Detect which cell encompasses the target text, then output its [X, Y] center coordinate. 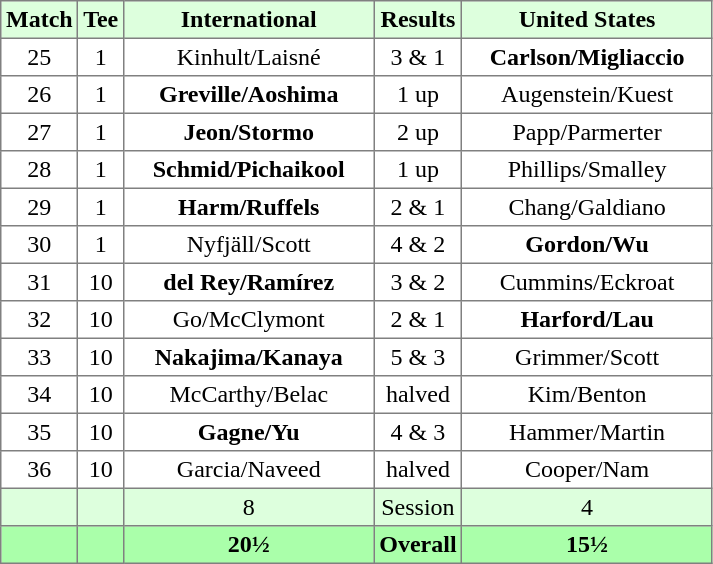
Carlson/Migliaccio [587, 57]
International [249, 20]
32 [40, 320]
Results [418, 20]
35 [40, 432]
Go/McClymont [249, 320]
30 [40, 245]
United States [587, 20]
Schmid/Pichaikool [249, 170]
Garcia/Naveed [249, 470]
4 & 2 [418, 245]
5 & 3 [418, 357]
4 [587, 507]
29 [40, 207]
Tee [101, 20]
Kinhult/Laisné [249, 57]
Phillips/Smalley [587, 170]
Nakajima/Kanaya [249, 357]
Augenstein/Kuest [587, 95]
Harford/Lau [587, 320]
20½ [249, 545]
28 [40, 170]
31 [40, 282]
3 & 1 [418, 57]
Overall [418, 545]
del Rey/Ramírez [249, 282]
Session [418, 507]
4 & 3 [418, 432]
26 [40, 95]
Jeon/Stormo [249, 132]
27 [40, 132]
Gordon/Wu [587, 245]
Nyfjäll/Scott [249, 245]
Cooper/Nam [587, 470]
Cummins/Eckroat [587, 282]
Chang/Galdiano [587, 207]
33 [40, 357]
Papp/Parmerter [587, 132]
2 up [418, 132]
3 & 2 [418, 282]
15½ [587, 545]
McCarthy/Belac [249, 395]
34 [40, 395]
Harm/Ruffels [249, 207]
8 [249, 507]
Hammer/Martin [587, 432]
25 [40, 57]
Greville/Aoshima [249, 95]
Match [40, 20]
36 [40, 470]
Kim/Benton [587, 395]
Grimmer/Scott [587, 357]
Gagne/Yu [249, 432]
